Find where the given text appears and provide that cell's center as [X, Y] coordinate. 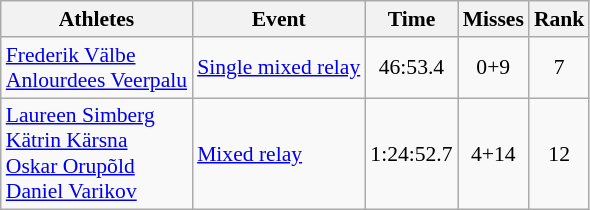
Event [278, 19]
Rank [560, 19]
Mixed relay [278, 154]
0+9 [494, 68]
Time [411, 19]
Laureen SimbergKätrin KärsnaOskar OrupõldDaniel Varikov [96, 154]
Athletes [96, 19]
Misses [494, 19]
12 [560, 154]
46:53.4 [411, 68]
4+14 [494, 154]
Frederik Välbe Anlourdees Veerpalu [96, 68]
Single mixed relay [278, 68]
7 [560, 68]
1:24:52.7 [411, 154]
